Capture the cell that displays the provided text and extract its (X, Y) central coordinate. 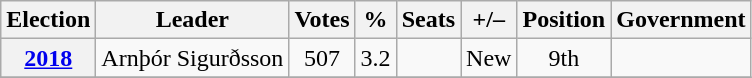
Position (564, 20)
Government (681, 20)
Leader (192, 20)
3.2 (376, 58)
% (376, 20)
9th (564, 58)
Election (48, 20)
Votes (322, 20)
+/– (489, 20)
Seats (428, 20)
New (489, 58)
Arnþór Sigurðsson (192, 58)
2018 (48, 58)
507 (322, 58)
